Scan for the cell matching the given text and deliver its (X, Y) coordinate at center. 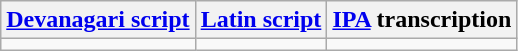
IPA transcription (422, 20)
Latin script (261, 20)
Devanagari script (98, 20)
